From the cell containing the given text, extract its center point as [x, y] coordinate. 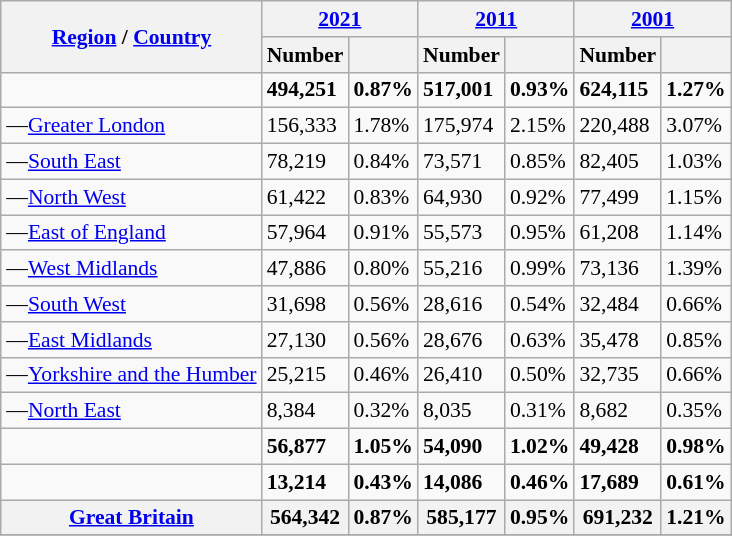
—East Midlands [131, 339]
564,342 [306, 518]
1.15% [696, 197]
56,877 [306, 446]
27,130 [306, 339]
0.50% [540, 375]
1.03% [696, 161]
—Yorkshire and the Humber [131, 375]
13,214 [306, 482]
77,499 [618, 197]
2011 [496, 19]
1.02% [540, 446]
35,478 [618, 339]
25,215 [306, 375]
0.61% [696, 482]
0.54% [540, 304]
1.14% [696, 232]
517,001 [462, 90]
—Greater London [131, 126]
—East of England [131, 232]
0.93% [540, 90]
—South West [131, 304]
220,488 [618, 126]
—North East [131, 411]
26,410 [462, 375]
55,573 [462, 232]
8,035 [462, 411]
17,689 [618, 482]
73,136 [618, 268]
0.92% [540, 197]
61,208 [618, 232]
0.84% [382, 161]
0.43% [382, 482]
31,698 [306, 304]
0.83% [382, 197]
Great Britain [131, 518]
0.32% [382, 411]
585,177 [462, 518]
156,333 [306, 126]
494,251 [306, 90]
32,735 [618, 375]
78,219 [306, 161]
3.07% [696, 126]
8,682 [618, 411]
0.99% [540, 268]
82,405 [618, 161]
—North West [131, 197]
57,964 [306, 232]
1.05% [382, 446]
49,428 [618, 446]
14,086 [462, 482]
175,974 [462, 126]
—West Midlands [131, 268]
0.80% [382, 268]
55,216 [462, 268]
64,930 [462, 197]
0.91% [382, 232]
1.39% [696, 268]
624,115 [618, 90]
8,384 [306, 411]
691,232 [618, 518]
47,886 [306, 268]
0.63% [540, 339]
28,676 [462, 339]
1.21% [696, 518]
54,090 [462, 446]
0.31% [540, 411]
—South East [131, 161]
1.78% [382, 126]
1.27% [696, 90]
2.15% [540, 126]
0.98% [696, 446]
2001 [652, 19]
Region / Country [131, 36]
2021 [340, 19]
61,422 [306, 197]
0.35% [696, 411]
73,571 [462, 161]
32,484 [618, 304]
28,616 [462, 304]
